Extract the (x, y) coordinate from the center of the cell holding the provided text.  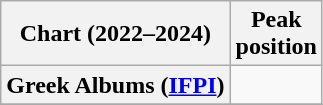
Chart (2022–2024) (116, 34)
Greek Albums (IFPI) (116, 85)
Peakposition (276, 34)
